Pinpoint the cell where the given text exists, returning its [X, Y] midpoint coordinate. 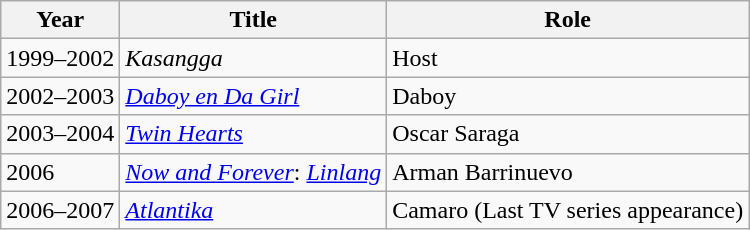
Arman Barrinuevo [568, 172]
2006–2007 [60, 210]
Twin Hearts [254, 134]
2002–2003 [60, 96]
2006 [60, 172]
Atlantika [254, 210]
1999–2002 [60, 58]
Role [568, 20]
Daboy [568, 96]
2003–2004 [60, 134]
Host [568, 58]
Daboy en Da Girl [254, 96]
Title [254, 20]
Now and Forever: Linlang [254, 172]
Camaro (Last TV series appearance) [568, 210]
Oscar Saraga [568, 134]
Year [60, 20]
Kasangga [254, 58]
